Search for the cell housing the specified text and yield its (x, y) center coordinate. 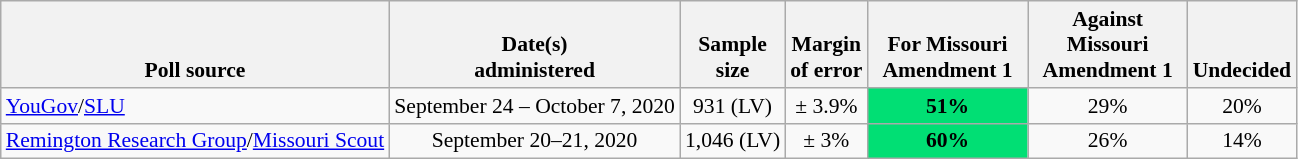
Remington Research Group/Missouri Scout (195, 141)
± 3.9% (826, 106)
20% (1242, 106)
YouGov/SLU (195, 106)
26% (1108, 141)
Marginof error (826, 44)
Poll source (195, 44)
60% (947, 141)
931 (LV) (732, 106)
1,046 (LV) (732, 141)
51% (947, 106)
For Missouri Amendment 1 (947, 44)
Against Missouri Amendment 1 (1108, 44)
September 20–21, 2020 (534, 141)
29% (1108, 106)
Date(s)administered (534, 44)
Samplesize (732, 44)
Undecided (1242, 44)
September 24 – October 7, 2020 (534, 106)
± 3% (826, 141)
14% (1242, 141)
